Pinpoint the cell where the given text exists, returning its (X, Y) midpoint coordinate. 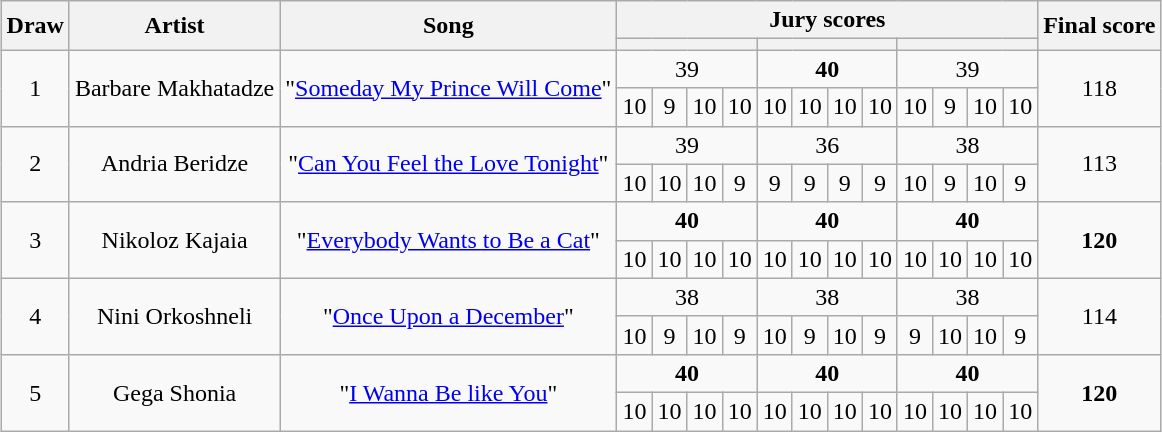
113 (1100, 164)
Nikoloz Kajaia (174, 240)
Artist (174, 26)
Song (448, 26)
3 (35, 240)
Andria Beridze (174, 164)
114 (1100, 316)
1 (35, 88)
"Once Upon a December" (448, 316)
"Everybody Wants to Be a Cat" (448, 240)
2 (35, 164)
"Can You Feel the Love Tonight" (448, 164)
"Someday My Prince Will Come" (448, 88)
"I Wanna Be like You" (448, 392)
36 (827, 145)
4 (35, 316)
Jury scores (828, 20)
Draw (35, 26)
5 (35, 392)
118 (1100, 88)
Barbare Makhatadze (174, 88)
Nini Orkoshneli (174, 316)
Gega Shonia (174, 392)
Final score (1100, 26)
